Scan for the cell matching the given text and deliver its (X, Y) coordinate at center. 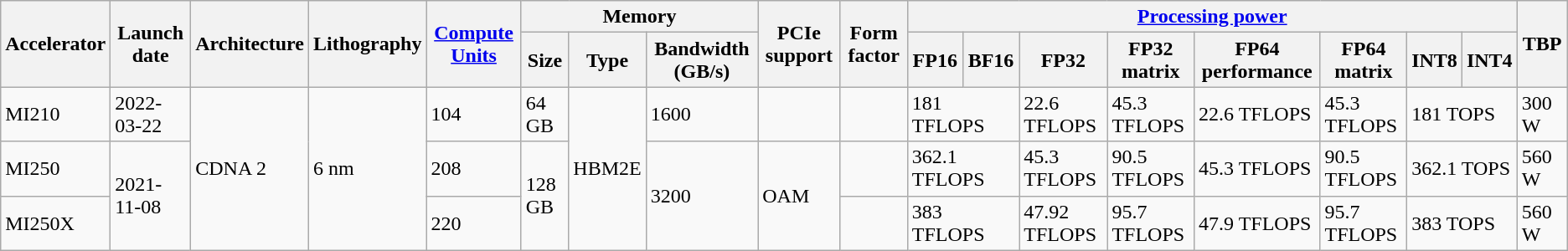
FP16 (935, 60)
OAM (799, 196)
220 (474, 223)
104 (474, 114)
6 nm (367, 169)
Accelerator (55, 44)
3200 (702, 196)
FP64 matrix (1364, 60)
181 TFLOPS (963, 114)
64 GB (544, 114)
Architecture (250, 44)
2022-03-22 (151, 114)
47.92 TFLOPS (1064, 223)
INT8 (1435, 60)
383 TFLOPS (963, 223)
FP32 (1064, 60)
181 TOPS (1462, 114)
HBM2E (607, 169)
2021-11-08 (151, 196)
MI250 (55, 169)
1600 (702, 114)
Processing power (1212, 17)
362.1 TOPS (1462, 169)
INT4 (1489, 60)
Compute Units (474, 44)
47.9 TFLOPS (1257, 223)
Lithography (367, 44)
FP64 performance (1257, 60)
BF16 (990, 60)
Size (544, 60)
Bandwidth (GB/s) (702, 60)
383 TOPS (1462, 223)
208 (474, 169)
300 W (1542, 114)
MI210 (55, 114)
Memory (640, 17)
Form factor (874, 44)
Launch date (151, 44)
128 GB (544, 196)
Type (607, 60)
MI250X (55, 223)
CDNA 2 (250, 169)
TBP (1542, 44)
362.1 TFLOPS (963, 169)
PCIe support (799, 44)
FP32 matrix (1151, 60)
